Capture the cell that displays the provided text and extract its (X, Y) central coordinate. 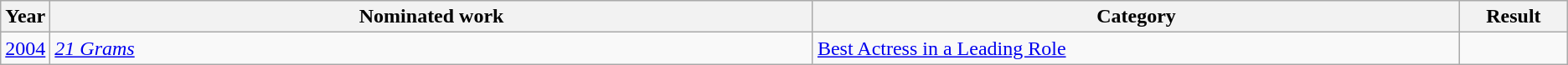
Year (25, 17)
Category (1136, 17)
21 Grams (432, 48)
Best Actress in a Leading Role (1136, 48)
2004 (25, 48)
Result (1514, 17)
Nominated work (432, 17)
